Find where the given text appears and provide that cell's center as (X, Y) coordinate. 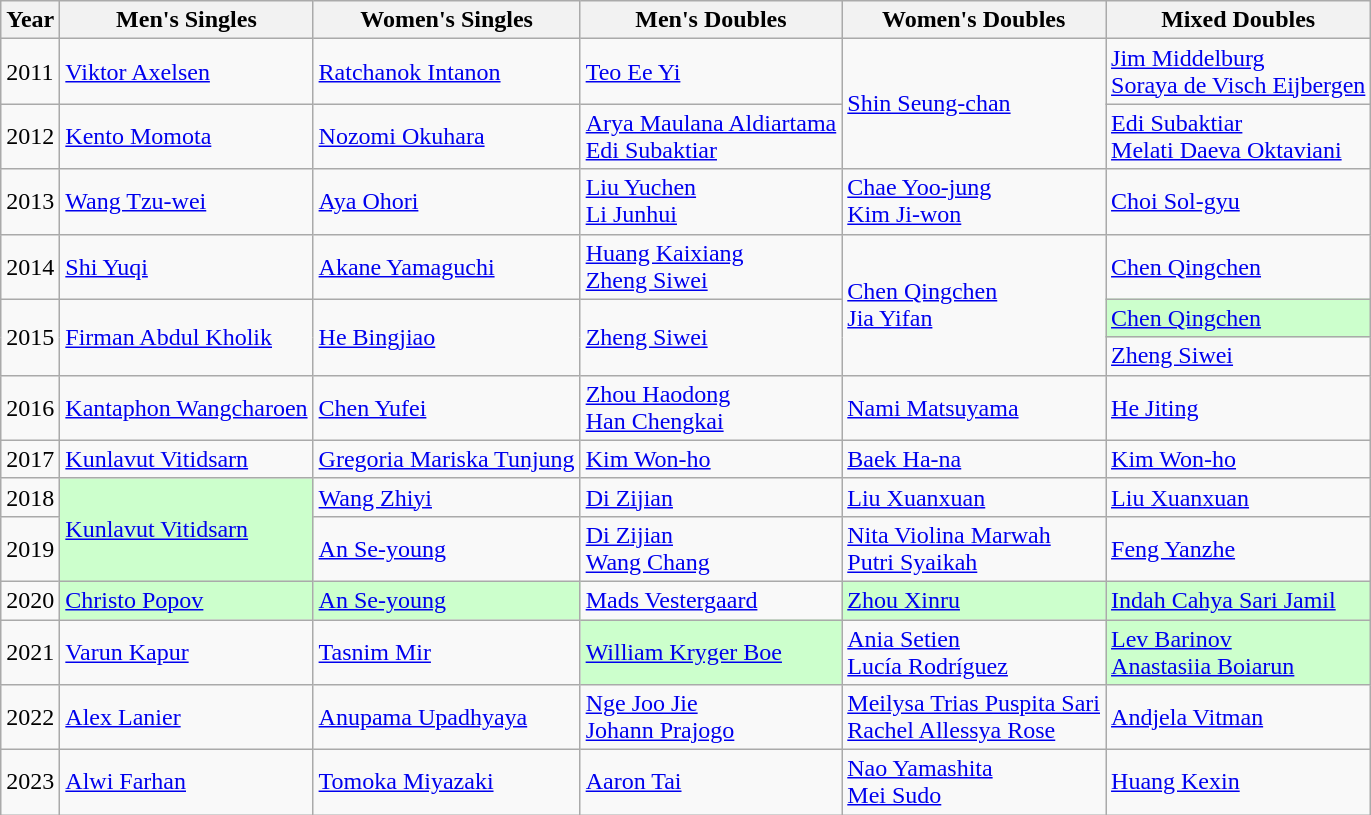
2020 (30, 600)
Edi Subaktiar Melati Daeva Oktaviani (1238, 136)
Meilysa Trias Puspita Sari Rachel Allessya Rose (974, 718)
2015 (30, 337)
2012 (30, 136)
Arya Maulana Aldiartama Edi Subaktiar (711, 136)
Kento Momota (186, 136)
Huang Kexin (1238, 782)
Aya Ohori (446, 202)
Shin Seung-chan (974, 104)
Firman Abdul Kholik (186, 337)
2016 (30, 408)
Year (30, 20)
Nita Violina Marwah Putri Syaikah (974, 548)
Mads Vestergaard (711, 600)
Men's Singles (186, 20)
Mixed Doubles (1238, 20)
Di Zijian Wang Chang (711, 548)
Ratchanok Intanon (446, 72)
Chae Yoo-jung Kim Ji-won (974, 202)
Zhou Xinru (974, 600)
2017 (30, 459)
Women's Doubles (974, 20)
2014 (30, 266)
2021 (30, 652)
Andjela Vitman (1238, 718)
2011 (30, 72)
Di Zijian (711, 497)
Nao Yamashita Mei Sudo (974, 782)
Viktor Axelsen (186, 72)
Nami Matsuyama (974, 408)
Anupama Upadhyaya (446, 718)
William Kryger Boe (711, 652)
He Jiting (1238, 408)
Zhou Haodong Han Chengkai (711, 408)
Nozomi Okuhara (446, 136)
Shi Yuqi (186, 266)
2018 (30, 497)
Tomoka Miyazaki (446, 782)
Wang Tzu-wei (186, 202)
Feng Yanzhe (1238, 548)
Gregoria Mariska Tunjung (446, 459)
He Bingjiao (446, 337)
2023 (30, 782)
Akane Yamaguchi (446, 266)
Huang Kaixiang Zheng Siwei (711, 266)
2019 (30, 548)
Wang Zhiyi (446, 497)
Jim Middelburg Soraya de Visch Eijbergen (1238, 72)
Alwi Farhan (186, 782)
Tasnim Mir (446, 652)
Choi Sol-gyu (1238, 202)
Lev Barinov Anastasiia Boiarun (1238, 652)
Chen Yufei (446, 408)
Aaron Tai (711, 782)
Baek Ha-na (974, 459)
2022 (30, 718)
Liu Yuchen Li Junhui (711, 202)
2013 (30, 202)
Women's Singles (446, 20)
Nge Joo Jie Johann Prajogo (711, 718)
Kantaphon Wangcharoen (186, 408)
Indah Cahya Sari Jamil (1238, 600)
Chen Qingchen Jia Yifan (974, 304)
Men's Doubles (711, 20)
Varun Kapur (186, 652)
Christo Popov (186, 600)
Alex Lanier (186, 718)
Ania Setien Lucía Rodríguez (974, 652)
Teo Ee Yi (711, 72)
